Identify which cell holds the provided text, then report its [x, y] central coordinate. 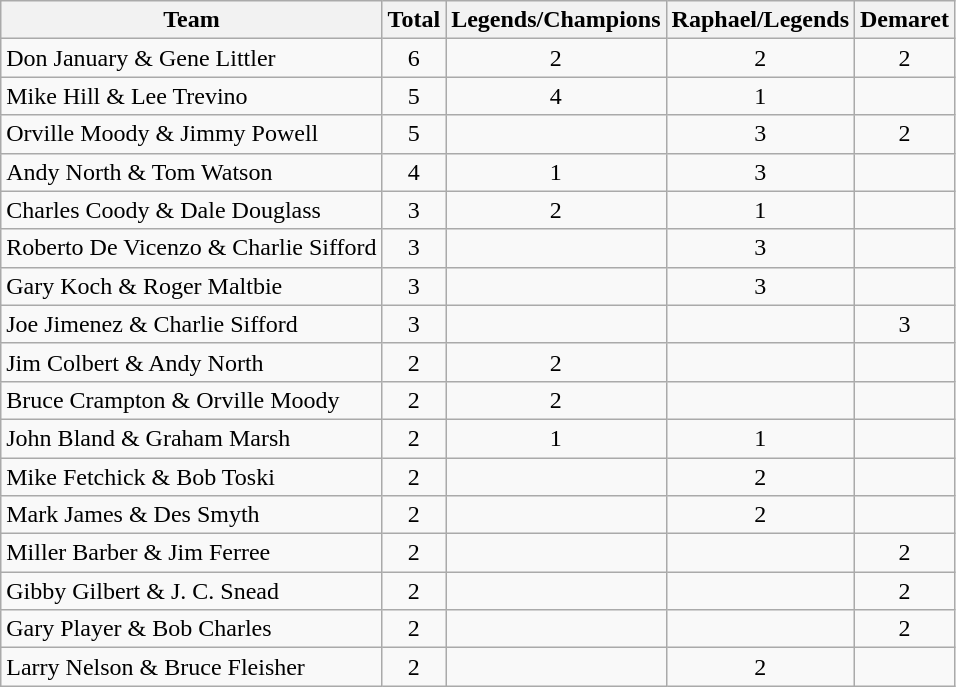
Jim Colbert & Andy North [192, 362]
Mike Fetchick & Bob Toski [192, 477]
Andy North & Tom Watson [192, 172]
Miller Barber & Jim Ferree [192, 553]
Legends/Champions [556, 20]
Demaret [905, 20]
Total [414, 20]
Larry Nelson & Bruce Fleisher [192, 667]
Don January & Gene Littler [192, 58]
Charles Coody & Dale Douglass [192, 210]
Orville Moody & Jimmy Powell [192, 134]
Mike Hill & Lee Trevino [192, 96]
Team [192, 20]
Roberto De Vicenzo & Charlie Sifford [192, 248]
Gary Koch & Roger Maltbie [192, 286]
Raphael/Legends [760, 20]
Gary Player & Bob Charles [192, 629]
6 [414, 58]
Gibby Gilbert & J. C. Snead [192, 591]
John Bland & Graham Marsh [192, 438]
Joe Jimenez & Charlie Sifford [192, 324]
Mark James & Des Smyth [192, 515]
Bruce Crampton & Orville Moody [192, 400]
